Return the [x, y] coordinate for the center point of the cell that contains the specified text.  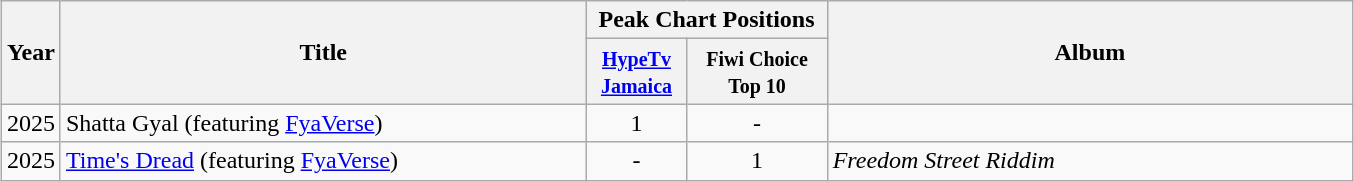
HypeTv Jamaica [636, 72]
Peak Chart Positions [706, 20]
Year [30, 52]
Title [323, 52]
Freedom Street Riddim [1090, 161]
Album [1090, 52]
Shatta Gyal (featuring FyaVerse) [323, 123]
Time's Dread (featuring FyaVerse) [323, 161]
Fiwi Choice Top 10 [757, 72]
